Capture the cell that displays the provided text and extract its [x, y] central coordinate. 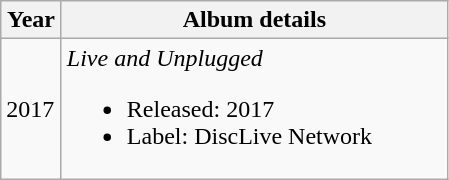
Live and Unplugged Released: 2017Label: DiscLive Network [254, 109]
Year [32, 20]
Album details [254, 20]
2017 [32, 109]
